Locate the cell with the specified text and output its (x, y) center coordinate. 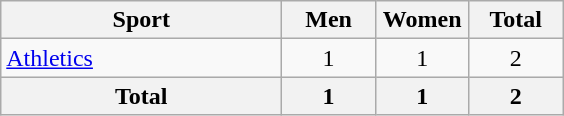
Sport (142, 20)
Athletics (142, 58)
Men (329, 20)
Women (422, 20)
